Pinpoint the cell where the given text exists, returning its (x, y) midpoint coordinate. 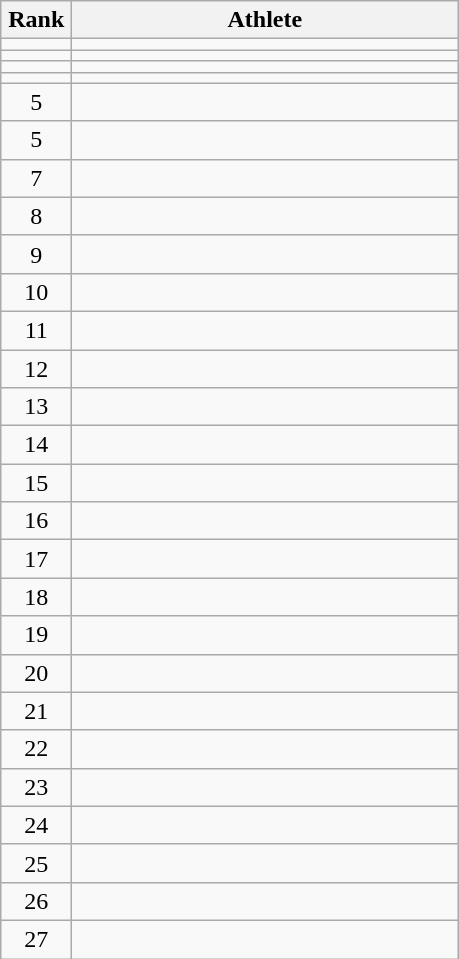
11 (36, 330)
8 (36, 216)
24 (36, 825)
20 (36, 673)
12 (36, 369)
18 (36, 597)
Rank (36, 20)
26 (36, 901)
17 (36, 559)
21 (36, 711)
9 (36, 254)
23 (36, 787)
14 (36, 445)
7 (36, 178)
19 (36, 635)
Athlete (265, 20)
13 (36, 407)
25 (36, 863)
10 (36, 292)
22 (36, 749)
15 (36, 483)
27 (36, 939)
16 (36, 521)
